Capture the cell that displays the provided text and extract its (x, y) central coordinate. 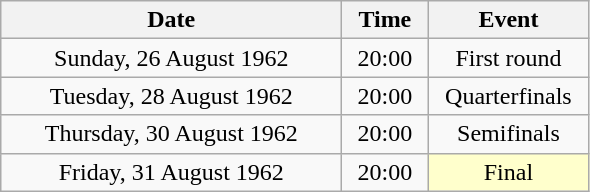
Sunday, 26 August 1962 (172, 58)
Final (508, 172)
Tuesday, 28 August 1962 (172, 96)
Semifinals (508, 134)
First round (508, 58)
Friday, 31 August 1962 (172, 172)
Time (385, 20)
Date (172, 20)
Event (508, 20)
Thursday, 30 August 1962 (172, 134)
Quarterfinals (508, 96)
